Return [X, Y] of the center of cell containing provided text 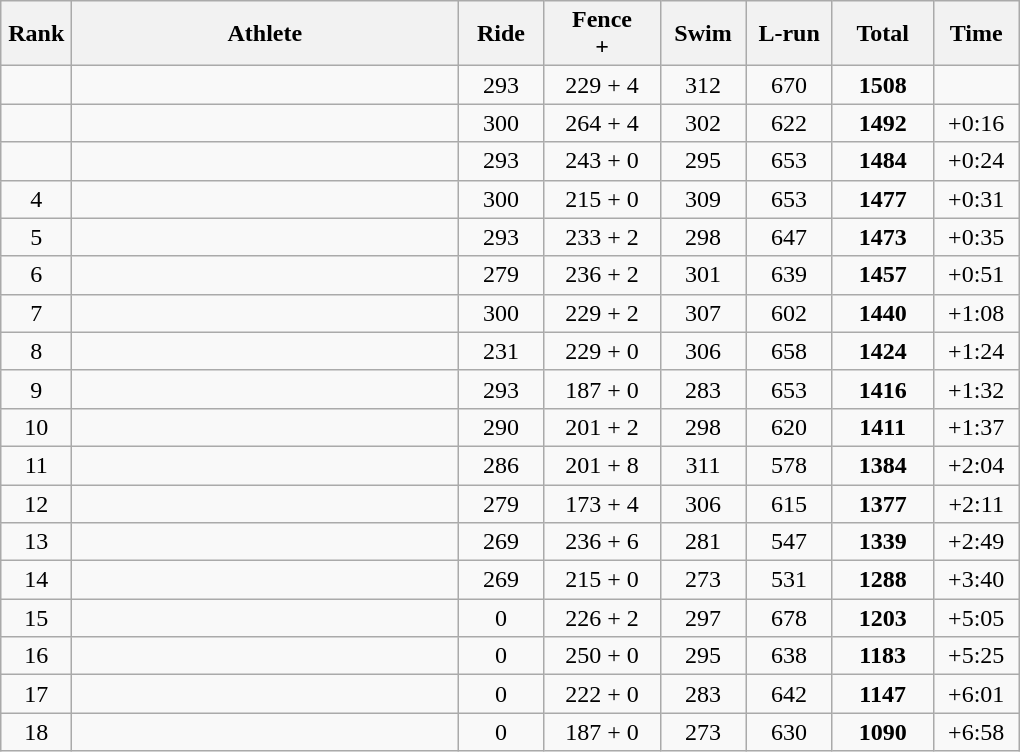
9 [36, 389]
1492 [882, 123]
18 [36, 732]
1457 [882, 275]
670 [789, 85]
531 [789, 580]
297 [703, 618]
302 [703, 123]
622 [789, 123]
1440 [882, 313]
236 + 2 [602, 275]
+0:51 [976, 275]
1339 [882, 542]
301 [703, 275]
602 [789, 313]
5 [36, 237]
1090 [882, 732]
+2:11 [976, 503]
Ride [501, 34]
658 [789, 351]
+5:05 [976, 618]
286 [501, 465]
+5:25 [976, 656]
13 [36, 542]
Athlete [265, 34]
250 + 0 [602, 656]
1484 [882, 161]
264 + 4 [602, 123]
615 [789, 503]
4 [36, 199]
Time [976, 34]
307 [703, 313]
10 [36, 427]
7 [36, 313]
Fence+ [602, 34]
12 [36, 503]
678 [789, 618]
226 + 2 [602, 618]
1203 [882, 618]
+0:31 [976, 199]
290 [501, 427]
1183 [882, 656]
201 + 8 [602, 465]
+1:37 [976, 427]
+0:16 [976, 123]
647 [789, 237]
Swim [703, 34]
+6:01 [976, 694]
Total [882, 34]
17 [36, 694]
229 + 0 [602, 351]
+1:08 [976, 313]
229 + 2 [602, 313]
1473 [882, 237]
231 [501, 351]
1377 [882, 503]
11 [36, 465]
229 + 4 [602, 85]
+0:35 [976, 237]
L-run [789, 34]
642 [789, 694]
1288 [882, 580]
309 [703, 199]
173 + 4 [602, 503]
1416 [882, 389]
+2:04 [976, 465]
+6:58 [976, 732]
+2:49 [976, 542]
311 [703, 465]
+1:24 [976, 351]
1508 [882, 85]
15 [36, 618]
547 [789, 542]
+1:32 [976, 389]
Rank [36, 34]
233 + 2 [602, 237]
578 [789, 465]
639 [789, 275]
1477 [882, 199]
638 [789, 656]
+0:24 [976, 161]
1384 [882, 465]
243 + 0 [602, 161]
201 + 2 [602, 427]
1147 [882, 694]
14 [36, 580]
16 [36, 656]
1424 [882, 351]
8 [36, 351]
630 [789, 732]
312 [703, 85]
1411 [882, 427]
+3:40 [976, 580]
281 [703, 542]
620 [789, 427]
236 + 6 [602, 542]
6 [36, 275]
222 + 0 [602, 694]
